Find where the given text appears and provide that cell's center as [X, Y] coordinate. 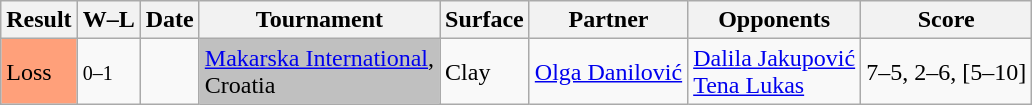
Partner [608, 20]
Dalila Jakupović Tena Lukas [774, 72]
0–1 [108, 72]
Date [170, 20]
Makarska International, Croatia [319, 72]
Result [39, 20]
Surface [485, 20]
Clay [485, 72]
Loss [39, 72]
Tournament [319, 20]
Olga Danilović [608, 72]
Score [946, 20]
7–5, 2–6, [5–10] [946, 72]
W–L [108, 20]
Opponents [774, 20]
